Scan for the cell matching the given text and deliver its (X, Y) coordinate at center. 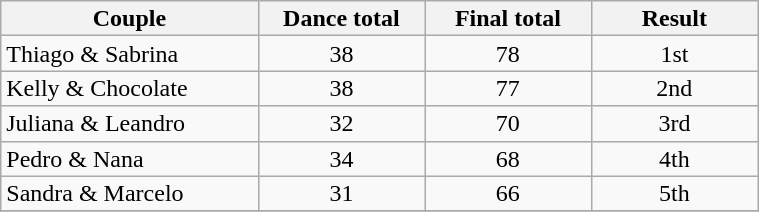
31 (341, 194)
3rd (674, 124)
5th (674, 194)
1st (674, 54)
Sandra & Marcelo (130, 194)
Final total (508, 18)
70 (508, 124)
2nd (674, 88)
Pedro & Nana (130, 158)
Kelly & Chocolate (130, 88)
66 (508, 194)
32 (341, 124)
Thiago & Sabrina (130, 54)
78 (508, 54)
Result (674, 18)
4th (674, 158)
68 (508, 158)
34 (341, 158)
Couple (130, 18)
Juliana & Leandro (130, 124)
Dance total (341, 18)
77 (508, 88)
